Return the (X, Y) coordinate for the center point of the cell that contains the specified text.  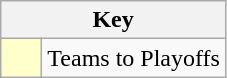
Key (114, 20)
Teams to Playoffs (134, 58)
